Output the (x, y) coordinate of the center of the cell containing the given text.  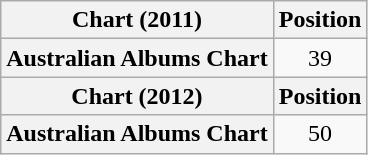
39 (320, 58)
Chart (2011) (137, 20)
Chart (2012) (137, 96)
50 (320, 134)
